Return [x, y] of the center of cell containing provided text 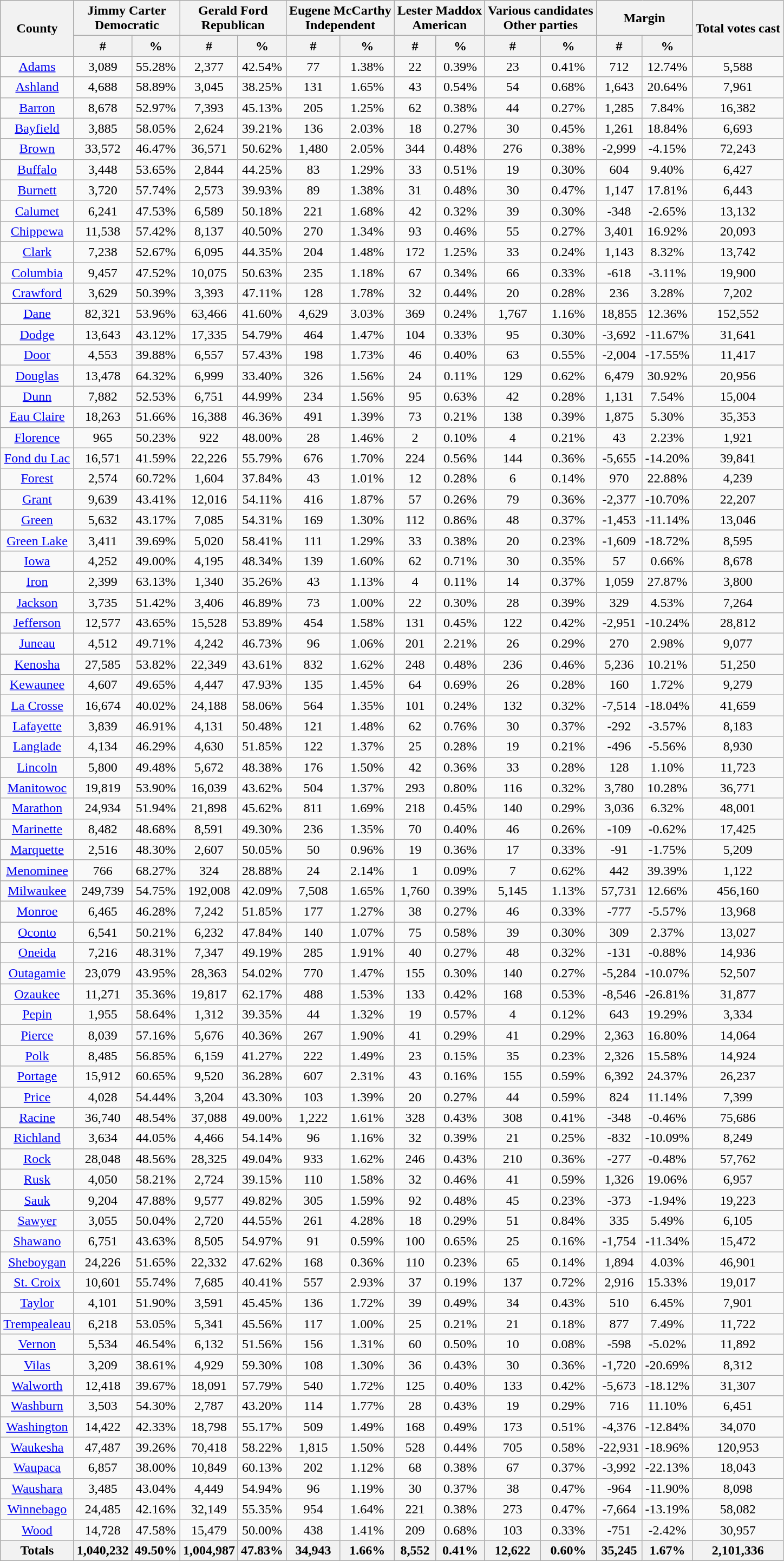
21,898 [209, 808]
44.25% [262, 169]
58.05% [156, 128]
11.14% [667, 1097]
Marinette [37, 829]
4,028 [103, 1097]
218 [415, 808]
49.19% [262, 953]
39.69% [156, 540]
120,953 [738, 1447]
54.14% [262, 1138]
31,641 [738, 335]
2,516 [103, 850]
285 [313, 953]
1.06% [367, 644]
30,957 [738, 1530]
48.68% [156, 829]
5.30% [667, 417]
68 [415, 1468]
43.41% [156, 499]
4,630 [209, 747]
Juneau [37, 644]
48.54% [156, 1118]
309 [619, 932]
5,676 [209, 1035]
55.17% [262, 1427]
9,204 [103, 1200]
210 [512, 1159]
0.72% [569, 1283]
509 [313, 1427]
Trempealeau [37, 1324]
18,798 [209, 1427]
811 [313, 808]
5,209 [738, 850]
160 [619, 685]
11,892 [738, 1344]
6,218 [103, 1324]
1,894 [619, 1262]
36.28% [262, 1076]
47.88% [156, 1200]
1,147 [619, 190]
1,285 [619, 108]
11,723 [738, 767]
0.54% [460, 87]
9.40% [667, 169]
8,485 [103, 1056]
39.15% [262, 1179]
4.28% [367, 1220]
Columbia [37, 272]
8,098 [738, 1488]
491 [313, 417]
832 [313, 664]
13,643 [103, 335]
2,101,336 [738, 1550]
60.13% [262, 1468]
Adams [37, 67]
50.39% [156, 293]
0.57% [460, 1015]
1.12% [367, 1468]
57,731 [619, 891]
55.28% [156, 67]
93 [415, 231]
22,207 [738, 499]
68.27% [156, 870]
933 [313, 1159]
1.46% [367, 437]
1,122 [738, 870]
112 [415, 520]
54.94% [262, 1488]
Brown [37, 149]
-496 [619, 747]
57.79% [262, 1386]
1.91% [367, 953]
Lafayette [37, 726]
2,607 [209, 850]
-2.65% [667, 211]
6.32% [667, 808]
Forest [37, 479]
643 [619, 1015]
0.63% [460, 396]
Menominee [37, 870]
261 [313, 1220]
72,243 [738, 149]
2.03% [367, 128]
324 [209, 870]
0.56% [460, 458]
4,512 [103, 644]
19,819 [103, 788]
3,055 [103, 1220]
14,924 [738, 1056]
273 [512, 1509]
Outagamie [37, 974]
70,418 [209, 1447]
1,040,232 [103, 1550]
0.76% [460, 726]
1.73% [367, 355]
5,341 [209, 1324]
Burnett [37, 190]
27.87% [667, 582]
3,209 [103, 1365]
43.62% [262, 788]
5,588 [738, 67]
Totals [37, 1550]
6,857 [103, 1468]
53.82% [156, 664]
Marquette [37, 850]
Rock [37, 1159]
43.20% [262, 1406]
13,968 [738, 911]
7,901 [738, 1303]
16,674 [103, 706]
56.85% [156, 1056]
172 [415, 252]
-18.96% [667, 1447]
8,595 [738, 540]
49.82% [262, 1200]
6,443 [738, 190]
31,877 [738, 994]
48.56% [156, 1159]
55 [512, 231]
7,393 [209, 108]
49.65% [156, 685]
0.34% [460, 272]
63,466 [209, 314]
224 [415, 458]
Rusk [37, 1179]
-10.70% [667, 499]
3,393 [209, 293]
44.55% [262, 1220]
Taylor [37, 1303]
1,875 [619, 417]
-131 [619, 953]
2,720 [209, 1220]
5,534 [103, 1344]
-11.34% [667, 1241]
14,728 [103, 1530]
38.00% [156, 1468]
12,418 [103, 1386]
540 [313, 1386]
50.05% [262, 850]
46.73% [262, 644]
0.53% [569, 994]
Various candidatesOther parties [540, 18]
176 [313, 767]
Dane [37, 314]
52.67% [156, 252]
8,312 [738, 1365]
41.27% [262, 1056]
43.12% [156, 335]
9,639 [103, 499]
58.89% [156, 87]
111 [313, 540]
51.90% [156, 1303]
2,573 [209, 190]
49.04% [262, 1159]
267 [313, 1035]
-7,514 [619, 706]
3,591 [209, 1303]
51,250 [738, 664]
58.22% [262, 1447]
31,307 [738, 1386]
14,064 [738, 1035]
3,401 [619, 231]
504 [313, 788]
58.21% [156, 1179]
36,571 [209, 149]
3,036 [619, 808]
-22,931 [619, 1447]
6,999 [209, 376]
-20.69% [667, 1365]
Marathon [37, 808]
6,241 [103, 211]
1.66% [367, 1550]
45.56% [262, 1324]
2,326 [619, 1056]
132 [512, 706]
Vernon [37, 1344]
57.16% [156, 1035]
-8,546 [619, 994]
55.35% [262, 1509]
48.00% [262, 437]
75,686 [738, 1118]
6 [512, 479]
18,043 [738, 1468]
1,480 [313, 149]
-1,609 [619, 540]
249,739 [103, 891]
3,780 [619, 788]
9,279 [738, 685]
2.31% [367, 1076]
6,132 [209, 1344]
3,089 [103, 67]
38.25% [262, 87]
676 [313, 458]
-91 [619, 850]
43.65% [156, 623]
36,740 [103, 1118]
48.31% [156, 953]
6,392 [619, 1076]
34 [512, 1303]
Polk [37, 1056]
117 [313, 1324]
89 [313, 190]
12,622 [512, 1550]
41.60% [262, 314]
Washington [37, 1427]
43.30% [262, 1097]
Barron [37, 108]
13,742 [738, 252]
51.94% [156, 808]
1,815 [313, 1447]
-373 [619, 1200]
46.89% [262, 603]
234 [313, 396]
51.42% [156, 603]
6,105 [738, 1220]
39.67% [156, 1386]
46,901 [738, 1262]
198 [313, 355]
-751 [619, 1530]
Sawyer [37, 1220]
138 [512, 417]
34,070 [738, 1427]
2,363 [619, 1035]
1.67% [667, 1550]
12.36% [667, 314]
209 [415, 1530]
6.45% [667, 1303]
877 [619, 1324]
47,487 [103, 1447]
13,027 [738, 932]
Iowa [37, 561]
57.43% [262, 355]
62.17% [262, 994]
248 [415, 664]
766 [103, 870]
156 [313, 1344]
60.65% [156, 1076]
-2.42% [667, 1530]
-4.15% [667, 149]
-14.20% [667, 458]
3,411 [103, 540]
Manitowoc [37, 788]
454 [313, 623]
8,930 [738, 747]
6,557 [209, 355]
Vilas [37, 1365]
-832 [619, 1138]
57.42% [156, 231]
5,800 [103, 767]
-5.57% [667, 911]
92 [415, 1200]
15,912 [103, 1076]
48,001 [738, 808]
Washburn [37, 1406]
4.53% [667, 603]
54.31% [262, 520]
47.62% [262, 1262]
-3.57% [667, 726]
45.45% [262, 1303]
7,238 [103, 252]
5,672 [209, 767]
Waushara [37, 1488]
1,312 [209, 1015]
1,760 [415, 891]
3,334 [738, 1015]
-0.62% [667, 829]
14 [512, 582]
2,844 [209, 169]
0.66% [667, 561]
58.64% [156, 1015]
13,478 [103, 376]
369 [415, 314]
-5,673 [619, 1386]
604 [619, 169]
18,855 [619, 314]
-0.46% [667, 1118]
7,264 [738, 603]
10.21% [667, 664]
64 [415, 685]
-1,754 [619, 1241]
24,934 [103, 808]
28,048 [103, 1159]
4,629 [313, 314]
-2,004 [619, 355]
1.77% [367, 1406]
8,552 [415, 1550]
11,722 [738, 1324]
0.65% [460, 1241]
43.95% [156, 974]
-3,692 [619, 335]
57.74% [156, 190]
50 [313, 850]
22,226 [209, 458]
16.80% [667, 1035]
1 [415, 870]
3,735 [103, 603]
0.69% [460, 685]
922 [209, 437]
Iron [37, 582]
Bayfield [37, 128]
528 [415, 1447]
Pepin [37, 1015]
42.33% [156, 1427]
3,503 [103, 1406]
51.65% [156, 1262]
75 [415, 932]
4,131 [209, 726]
45.13% [262, 108]
Sheboygan [37, 1262]
-13.19% [667, 1509]
42.09% [262, 891]
19,817 [209, 994]
83 [313, 169]
438 [313, 1530]
8,505 [209, 1241]
33,572 [103, 149]
37 [415, 1283]
1.31% [367, 1344]
-22.13% [667, 1468]
824 [619, 1097]
46.47% [156, 149]
20,956 [738, 376]
35.26% [262, 582]
0.84% [569, 1220]
53.90% [156, 788]
Portage [37, 1076]
2,377 [209, 67]
5,020 [209, 540]
24,485 [103, 1509]
1.18% [367, 272]
2.93% [367, 1283]
Milwaukee [37, 891]
42.16% [156, 1509]
46.91% [156, 726]
64.32% [156, 376]
2.21% [460, 644]
59.30% [262, 1365]
40.36% [262, 1035]
7.49% [667, 1324]
Walworth [37, 1386]
11,271 [103, 994]
-0.48% [667, 1159]
9,520 [209, 1076]
10,075 [209, 272]
3,045 [209, 87]
607 [313, 1076]
108 [313, 1365]
0.80% [460, 788]
39.93% [262, 190]
6,232 [209, 932]
1.07% [367, 932]
54 [512, 87]
18,091 [209, 1386]
3,448 [103, 169]
49.30% [262, 829]
15,472 [738, 1241]
24.37% [667, 1076]
44.35% [262, 252]
19,900 [738, 272]
43.63% [156, 1241]
7,399 [738, 1097]
-3,992 [619, 1468]
1.53% [367, 994]
6,465 [103, 911]
Dunn [37, 396]
52,507 [738, 974]
31 [415, 190]
35 [512, 1056]
7,202 [738, 293]
15,479 [209, 1530]
54.02% [262, 974]
46.28% [156, 911]
12.66% [667, 891]
Oconto [37, 932]
-11.90% [667, 1488]
43.04% [156, 1488]
22,349 [209, 664]
La Crosse [37, 706]
79 [512, 499]
7,685 [209, 1283]
-109 [619, 829]
32,149 [209, 1509]
Lincoln [37, 767]
8,039 [103, 1035]
47.53% [156, 211]
2,399 [103, 582]
326 [313, 376]
54.97% [262, 1241]
202 [313, 1468]
43.61% [262, 664]
51.66% [156, 417]
-5,655 [619, 458]
1,131 [619, 396]
19,223 [738, 1200]
-18.72% [667, 540]
3.03% [367, 314]
344 [415, 149]
-17.55% [667, 355]
169 [313, 520]
173 [512, 1427]
45.62% [262, 808]
35,353 [738, 417]
St. Croix [37, 1283]
40.02% [156, 706]
-964 [619, 1488]
Jimmy CarterDemocratic [127, 18]
-11.67% [667, 335]
14,936 [738, 953]
47.58% [156, 1530]
4,242 [209, 644]
1.27% [367, 911]
50.62% [262, 149]
1,222 [313, 1118]
3,720 [103, 190]
20.64% [667, 87]
1.64% [367, 1509]
1.87% [367, 499]
1.70% [367, 458]
204 [313, 252]
0.35% [569, 561]
58.06% [262, 706]
39.26% [156, 1447]
Green Lake [37, 540]
50.23% [156, 437]
Waupaca [37, 1468]
46.36% [262, 417]
63 [512, 355]
28,363 [209, 974]
0.60% [569, 1550]
41,659 [738, 706]
1,326 [619, 1179]
4,688 [103, 87]
-1.94% [667, 1200]
6,957 [738, 1179]
16,388 [209, 417]
4,050 [103, 1179]
416 [313, 499]
0.18% [569, 1324]
2,916 [619, 1283]
Calumet [37, 211]
954 [313, 1509]
-10.09% [667, 1138]
Oneida [37, 953]
442 [619, 870]
18.84% [667, 128]
7,961 [738, 87]
12,577 [103, 623]
66 [512, 272]
10,849 [209, 1468]
-292 [619, 726]
965 [103, 437]
1.60% [367, 561]
4,252 [103, 561]
-1.75% [667, 850]
37.84% [262, 479]
43.17% [156, 520]
39.39% [667, 870]
13,046 [738, 520]
8,591 [209, 829]
44.05% [156, 1138]
53.65% [156, 169]
5.49% [667, 1220]
705 [512, 1447]
2,624 [209, 128]
49.50% [156, 1550]
5,632 [103, 520]
1.59% [367, 1200]
34,943 [313, 1550]
18,263 [103, 417]
488 [313, 994]
50.00% [262, 1530]
4,449 [209, 1488]
5,236 [619, 664]
7,882 [103, 396]
-2,951 [619, 623]
54.75% [156, 891]
57,762 [738, 1159]
Dodge [37, 335]
Langlade [37, 747]
52.97% [156, 108]
-2,377 [619, 499]
6,693 [738, 128]
48.38% [262, 767]
19.06% [667, 1179]
1.68% [367, 211]
39.88% [156, 355]
55.79% [262, 458]
2.37% [667, 932]
0.09% [460, 870]
6,095 [209, 252]
47.83% [262, 1550]
8,249 [738, 1138]
50.04% [156, 1220]
-598 [619, 1344]
152,552 [738, 314]
8,183 [738, 726]
1.69% [367, 808]
1,004,987 [209, 1550]
-1,453 [619, 520]
16,571 [103, 458]
116 [512, 788]
10 [512, 1344]
4,101 [103, 1303]
3,406 [209, 603]
-277 [619, 1159]
Total votes cast [738, 28]
-3.11% [667, 272]
201 [415, 644]
County [37, 28]
Clark [37, 252]
47.52% [156, 272]
3,885 [103, 128]
7.54% [667, 396]
335 [619, 1220]
-26.81% [667, 994]
48.34% [262, 561]
2 [415, 437]
17,335 [209, 335]
Buffalo [37, 169]
27,585 [103, 664]
7,216 [103, 953]
557 [313, 1283]
276 [512, 149]
Waukesha [37, 1447]
6,479 [619, 376]
Racine [37, 1118]
45 [512, 1200]
3,800 [738, 582]
22.88% [667, 479]
Richland [37, 1138]
0.71% [460, 561]
24,188 [209, 706]
3.28% [667, 293]
235 [313, 272]
329 [619, 603]
4,239 [738, 479]
12.74% [667, 67]
48.30% [156, 850]
456,160 [738, 891]
4,553 [103, 355]
52.53% [156, 396]
1,921 [738, 437]
1,143 [619, 252]
2,724 [209, 1179]
53.05% [156, 1324]
1,340 [209, 582]
3,204 [209, 1097]
46.29% [156, 747]
192,008 [209, 891]
0.10% [460, 437]
2.98% [667, 644]
51 [512, 1220]
50.21% [156, 932]
246 [415, 1159]
50.63% [262, 272]
1.34% [367, 231]
35,245 [619, 1550]
47.93% [262, 685]
Pierce [37, 1035]
46.54% [156, 1344]
6,541 [103, 932]
Margin [644, 18]
7,508 [313, 891]
8,137 [209, 231]
4,466 [209, 1138]
39,841 [738, 458]
293 [415, 788]
1.61% [367, 1118]
49.48% [156, 767]
14,422 [103, 1427]
7,085 [209, 520]
0.08% [569, 1344]
970 [619, 479]
-10.07% [667, 974]
137 [512, 1283]
91 [313, 1241]
-5.56% [667, 747]
716 [619, 1406]
Jackson [37, 603]
121 [313, 726]
2,574 [103, 479]
15,004 [738, 396]
135 [313, 685]
1,955 [103, 1015]
2.14% [367, 870]
16.92% [667, 231]
49.71% [156, 644]
58.41% [262, 540]
65 [512, 1262]
60 [415, 1344]
54.11% [262, 499]
17.81% [667, 190]
10,601 [103, 1283]
1.01% [367, 479]
7 [512, 870]
-18.04% [667, 706]
4,929 [209, 1365]
Douglas [37, 376]
35.36% [156, 994]
1.19% [367, 1488]
101 [415, 706]
Winnebago [37, 1509]
54.30% [156, 1406]
Eugene McCarthyIndependent [340, 18]
58,082 [738, 1509]
3,485 [103, 1488]
139 [313, 561]
Price [37, 1097]
10.28% [667, 788]
5,145 [512, 891]
308 [512, 1118]
464 [313, 335]
16,039 [209, 788]
53.89% [262, 623]
-2,999 [619, 149]
4,607 [103, 685]
Sauk [37, 1200]
1,767 [512, 314]
9,077 [738, 644]
19,017 [738, 1283]
Door [37, 355]
712 [619, 67]
3,634 [103, 1138]
7,347 [209, 953]
12,016 [209, 499]
7,242 [209, 911]
6,589 [209, 211]
-4,376 [619, 1427]
0.55% [569, 355]
114 [313, 1406]
11,538 [103, 231]
38.61% [156, 1365]
37,088 [209, 1118]
20,093 [738, 231]
Grant [37, 499]
1.10% [667, 767]
3,629 [103, 293]
2.23% [667, 437]
3,839 [103, 726]
144 [512, 458]
54.79% [262, 335]
50.48% [262, 726]
Ozaukee [37, 994]
1.45% [367, 685]
-618 [619, 272]
770 [313, 974]
1.78% [367, 293]
63.13% [156, 582]
39.21% [262, 128]
222 [313, 1056]
50.18% [262, 211]
30.92% [667, 376]
9,577 [209, 1200]
-5,284 [619, 974]
-11.14% [667, 520]
0.12% [569, 1015]
1.32% [367, 1015]
40.50% [262, 231]
1,604 [209, 479]
-7,664 [619, 1509]
1,643 [619, 87]
2.05% [367, 149]
23,079 [103, 974]
47.84% [262, 932]
8,482 [103, 829]
36 [415, 1365]
125 [415, 1386]
42.54% [262, 67]
12 [415, 479]
Fond du Lac [37, 458]
17 [512, 850]
4.03% [667, 1262]
Ashland [37, 87]
-5.02% [667, 1344]
4,195 [209, 561]
22,332 [209, 1262]
15.58% [667, 1056]
1.41% [367, 1530]
-0.88% [667, 953]
Green [37, 520]
19.29% [667, 1015]
51.56% [262, 1344]
6,159 [209, 1056]
39.35% [262, 1015]
104 [415, 335]
205 [313, 108]
-777 [619, 911]
-1,720 [619, 1365]
24,226 [103, 1262]
82,321 [103, 314]
1,059 [619, 582]
0.96% [367, 850]
0.50% [460, 1344]
Shawano [37, 1241]
Chippewa [37, 231]
-12.84% [667, 1427]
54.44% [156, 1097]
40.41% [262, 1283]
44.99% [262, 396]
53.96% [156, 314]
564 [313, 706]
Monroe [37, 911]
Jefferson [37, 623]
Crawford [37, 293]
129 [512, 376]
Lester MaddoxAmerican [440, 18]
15,528 [209, 623]
16,382 [738, 108]
Wood [37, 1530]
0.15% [460, 1056]
33.40% [262, 376]
Kenosha [37, 664]
11,417 [738, 355]
100 [415, 1241]
177 [313, 911]
0.19% [460, 1283]
28.88% [262, 870]
1.90% [367, 1035]
17,425 [738, 829]
15.33% [667, 1283]
328 [415, 1118]
4,447 [209, 685]
510 [619, 1303]
13,132 [738, 211]
0.86% [460, 520]
Gerald FordRepublican [233, 18]
7.84% [667, 108]
0.25% [569, 1138]
-10.24% [667, 623]
47.11% [262, 293]
Eau Claire [37, 417]
9,457 [103, 272]
Kewaunee [37, 685]
6,427 [738, 169]
-18.12% [667, 1386]
28,812 [738, 623]
2,787 [209, 1406]
305 [313, 1200]
36,771 [738, 788]
6,451 [738, 1406]
55.74% [156, 1283]
8.32% [667, 252]
77 [313, 67]
70 [415, 829]
26,237 [738, 1076]
4,134 [103, 747]
11.10% [667, 1406]
40 [415, 953]
1,261 [619, 128]
41.59% [156, 458]
Florence [37, 437]
28,325 [209, 1159]
60.72% [156, 479]
